Scan for the cell matching the given text and deliver its [X, Y] coordinate at center. 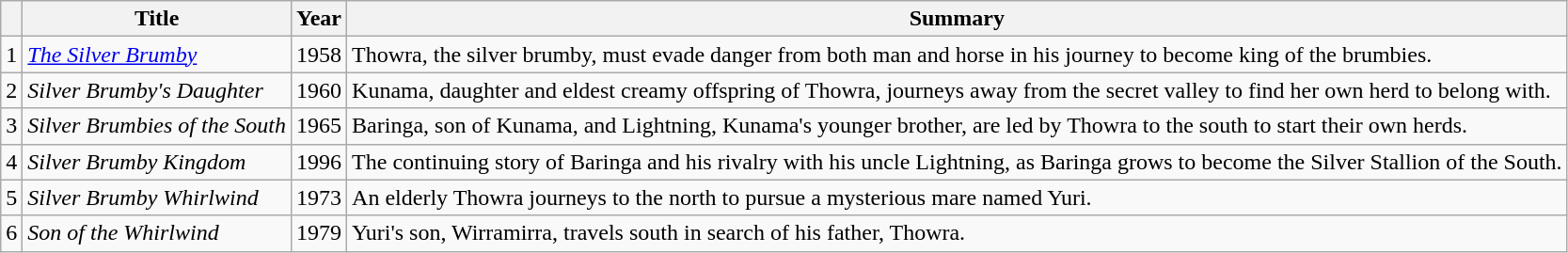
Thowra, the silver brumby, must evade danger from both man and horse in his journey to become king of the brumbies. [958, 55]
1996 [320, 162]
5 [11, 198]
1979 [320, 233]
3 [11, 126]
1958 [320, 55]
Silver Brumby's Daughter [157, 90]
Kunama, daughter and eldest creamy offspring of Thowra, journeys away from the secret valley to find her own herd to belong with. [958, 90]
The continuing story of Baringa and his rivalry with his uncle Lightning, as Baringa grows to become the Silver Stallion of the South. [958, 162]
1960 [320, 90]
6 [11, 233]
1965 [320, 126]
Year [320, 19]
2 [11, 90]
1 [11, 55]
Silver Brumbies of the South [157, 126]
Baringa, son of Kunama, and Lightning, Kunama's younger brother, are led by Thowra to the south to start their own herds. [958, 126]
Son of the Whirlwind [157, 233]
Title [157, 19]
1973 [320, 198]
4 [11, 162]
Silver Brumby Whirlwind [157, 198]
Summary [958, 19]
Silver Brumby Kingdom [157, 162]
The Silver Brumby [157, 55]
Yuri's son, Wirramirra, travels south in search of his father, Thowra. [958, 233]
An elderly Thowra journeys to the north to pursue a mysterious mare named Yuri. [958, 198]
